Output the [X, Y] coordinate of the center of the cell containing the given text.  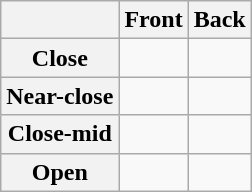
Close-mid [60, 134]
Back [220, 20]
Front [154, 20]
Near-close [60, 96]
Open [60, 172]
Close [60, 58]
